For the text-containing cell, return its midpoint in (x, y) coordinate format. 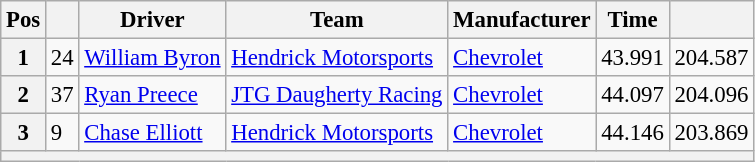
24 (62, 58)
JTG Daugherty Racing (337, 95)
2 (24, 95)
44.146 (632, 133)
43.991 (632, 58)
Chase Elliott (152, 133)
Manufacturer (522, 20)
3 (24, 133)
204.096 (712, 95)
44.097 (632, 95)
1 (24, 58)
203.869 (712, 133)
Time (632, 20)
9 (62, 133)
Driver (152, 20)
204.587 (712, 58)
37 (62, 95)
Pos (24, 20)
Team (337, 20)
Ryan Preece (152, 95)
William Byron (152, 58)
